For the text-containing cell, return its midpoint in [x, y] coordinate format. 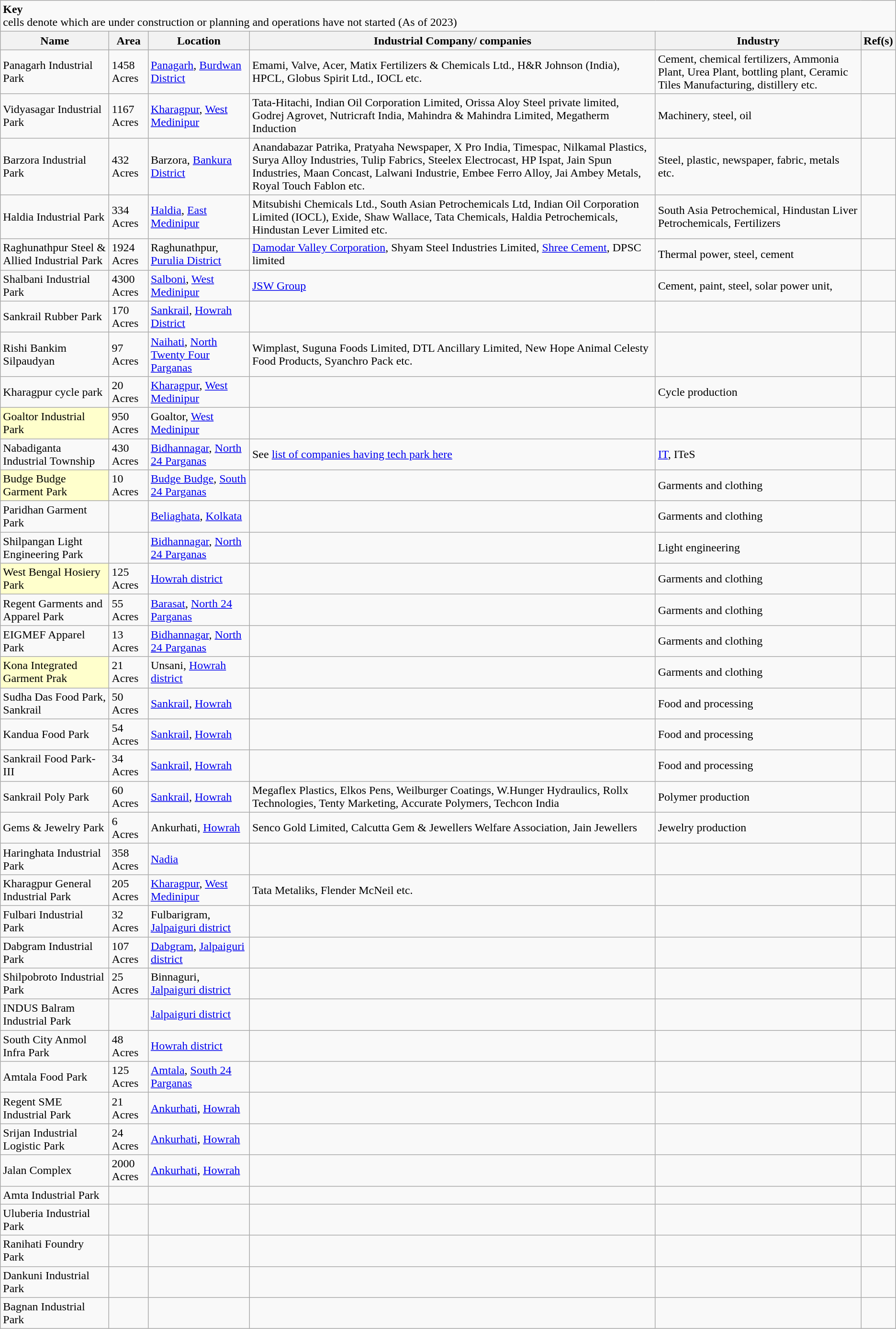
107 Acres [129, 952]
334 Acres [129, 217]
Ref(s) [878, 41]
13 Acres [129, 641]
1924 Acres [129, 255]
Panagarh Industrial Park [55, 72]
Haringhata Industrial Park [55, 859]
Light engineering [758, 547]
25 Acres [129, 984]
54 Acres [129, 734]
Panagarh, Burdwan District [199, 72]
Emami, Valve, Acer, Matix Fertilizers & Chemicals Ltd., H&R Johnson (India), HPCL, Globus Spirit Ltd., IOCL etc. [452, 72]
Amtala Food Park [55, 1077]
Uluberia Industrial Park [55, 1219]
205 Acres [129, 890]
Machinery, steel, oil [758, 116]
Steel, plastic, newspaper, fabric, metals etc. [758, 167]
Unsani, Howrah district [199, 672]
170 Acres [129, 317]
Jewelry production [758, 828]
Thermal power, steel, cement [758, 255]
20 Acres [129, 391]
1167 Acres [129, 116]
Sankrail Poly Park [55, 796]
Vidyasagar Industrial Park [55, 116]
Cycle production [758, 391]
358 Acres [129, 859]
Goaltor Industrial Park [55, 423]
Sankrail Food Park- III [55, 766]
432 Acres [129, 167]
Ranihati Foundry Park [55, 1251]
Wimplast, Suguna Foods Limited, DTL Ancillary Limited, New Hope Animal Celesty Food Products, Syanchro Pack etc. [452, 354]
1458 Acres [129, 72]
Barzora Industrial Park [55, 167]
Shilpangan Light Engineering Park [55, 547]
See list of companies having tech park here [452, 454]
430 Acres [129, 454]
10 Acres [129, 485]
Salboni, West Medinipur [199, 285]
4300 Acres [129, 285]
Budge Budge Garment Park [55, 485]
Raghunathpur, Purulia District [199, 255]
Dankuni Industrial Park [55, 1282]
48 Acres [129, 1046]
Fulbarigram, Jalpaiguri district [199, 921]
Kharagpur cycle park [55, 391]
Kandua Food Park [55, 734]
Raghunathpur Steel & Allied Industrial Park [55, 255]
950 Acres [129, 423]
Paridhan Garment Park [55, 517]
Barzora, Bankura District [199, 167]
Cement, chemical fertilizers, Ammonia Plant, Urea Plant, bottling plant, Ceramic Tiles Manufacturing, distillery etc. [758, 72]
Nabadiganta Industrial Township [55, 454]
Amta Industrial Park [55, 1195]
34 Acres [129, 766]
97 Acres [129, 354]
IT, ITeS [758, 454]
Senco Gold Limited, Calcutta Gem & Jewellers Welfare Association, Jain Jewellers [452, 828]
Kona Integrated Garment Prak [55, 672]
Gems & Jewelry Park [55, 828]
55 Acres [129, 610]
Sankrail, Howrah District [199, 317]
Regent SME Industrial Park [55, 1108]
2000 Acres [129, 1171]
Amtala, South 24 Parganas [199, 1077]
INDUS Balram Industrial Park [55, 1015]
Jalan Complex [55, 1171]
JSW Group [452, 285]
Barasat, North 24 Parganas [199, 610]
Damodar Valley Corporation, Shyam Steel Industries Limited, Shree Cement, DPSC limited [452, 255]
Jalpaiguri district [199, 1015]
Regent Garments and Apparel Park [55, 610]
50 Acres [129, 704]
32 Acres [129, 921]
Tata Metaliks, Flender McNeil etc. [452, 890]
24 Acres [129, 1139]
Nadia [199, 859]
60 Acres [129, 796]
EIGMEF Apparel Park [55, 641]
Key cells denote which are under construction or planning and operations have not started (As of 2023) [448, 16]
Megaflex Plastics, Elkos Pens, Weilburger Coatings, W.Hunger Hydraulics, Rollx Technologies, Tenty Marketing, Accurate Polymers, Techcon India [452, 796]
Dabgram, Jalpaiguri district [199, 952]
Shalbani Industrial Park [55, 285]
Haldia Industrial Park [55, 217]
Name [55, 41]
Sudha Das Food Park, Sankrail [55, 704]
Cement, paint, steel, solar power unit, [758, 285]
Location [199, 41]
Shilpobroto Industrial Park [55, 984]
Industrial Company/ companies [452, 41]
Bagnan Industrial Park [55, 1313]
Kharagpur General Industrial Park [55, 890]
Sankrail Rubber Park [55, 317]
Area [129, 41]
Dabgram Industrial Park [55, 952]
Haldia, East Medinipur [199, 217]
Naihati, North Twenty Four Parganas [199, 354]
South Asia Petrochemical, Hindustan LiverPetrochemicals, Fertilizers [758, 217]
Goaltor, West Medinipur [199, 423]
Rishi Bankim Silpaudyan [55, 354]
Binnaguri, Jalpaiguri district [199, 984]
Srijan Industrial Logistic Park [55, 1139]
Fulbari Industrial Park [55, 921]
6 Acres [129, 828]
Industry [758, 41]
South City Anmol Infra Park [55, 1046]
Polymer production [758, 796]
West Bengal Hosiery Park [55, 579]
Beliaghata, Kolkata [199, 517]
Budge Budge, South 24 Parganas [199, 485]
